Return [x, y] of the center of cell containing provided text 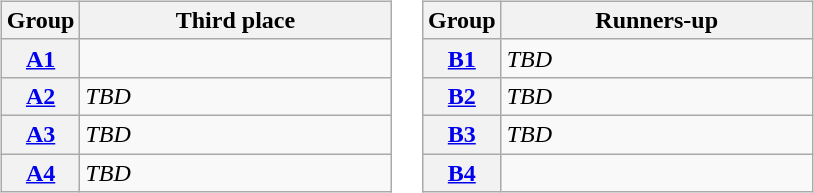
A1 [40, 58]
B2 [462, 96]
Third place [236, 20]
A3 [40, 134]
B3 [462, 134]
B4 [462, 173]
B1 [462, 58]
Runners-up [656, 20]
A4 [40, 173]
A2 [40, 96]
